Determine the [X, Y] coordinate at the center of the cell enclosing the given text.  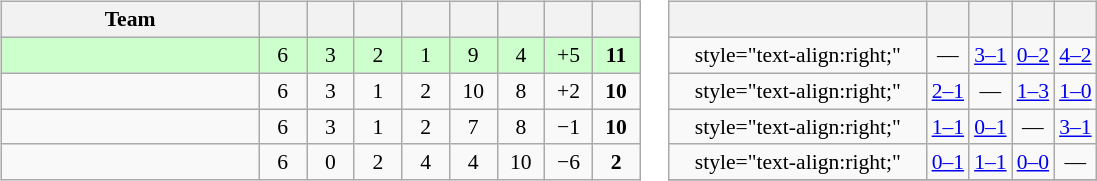
9 [473, 55]
1–0 [1076, 91]
2–1 [948, 91]
−6 [569, 162]
0–0 [1034, 162]
−1 [569, 127]
7 [473, 127]
4–2 [1076, 55]
0 [330, 162]
+2 [569, 91]
Team [130, 20]
11 [616, 55]
0–2 [1034, 55]
1–3 [1034, 91]
+5 [569, 55]
